Capture the cell that displays the provided text and extract its [X, Y] central coordinate. 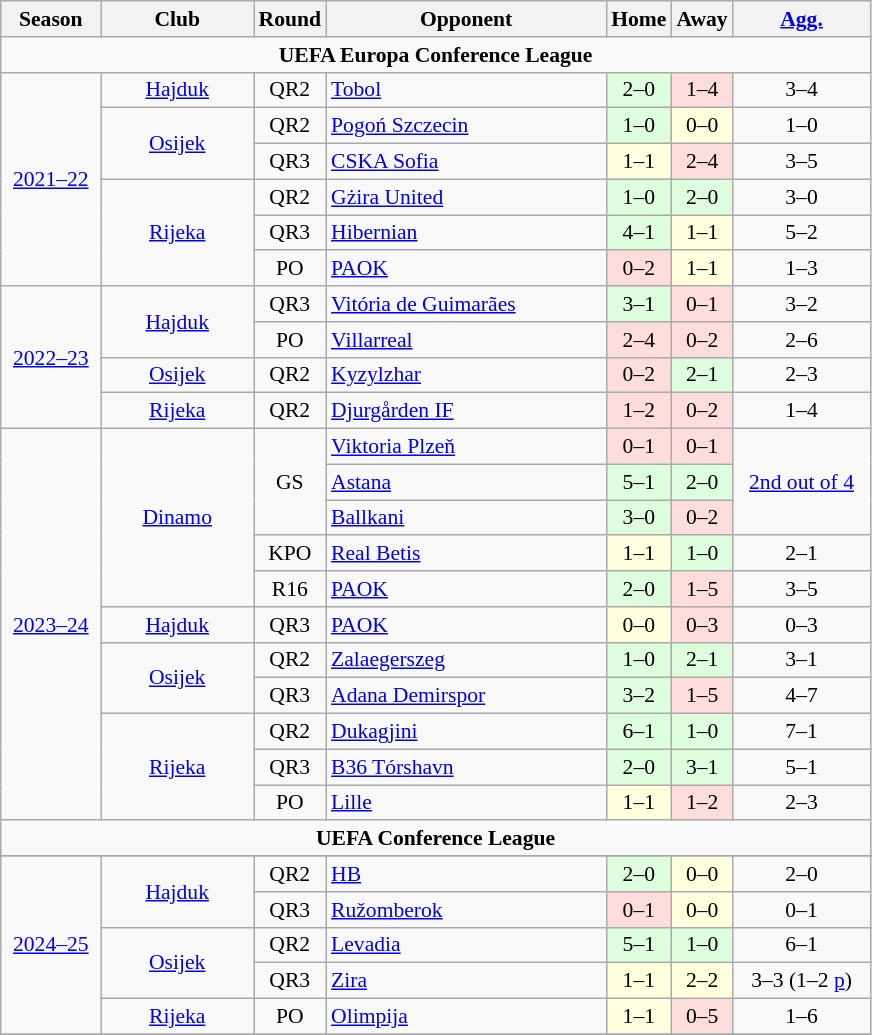
4–7 [802, 696]
Agg. [802, 19]
2–6 [802, 340]
Home [638, 19]
Astana [466, 482]
2024–25 [51, 945]
R16 [290, 589]
Lille [466, 803]
Vitória de Guimarães [466, 304]
HB [466, 874]
2–2 [702, 981]
Round [290, 19]
Away [702, 19]
Real Betis [466, 554]
3–3 (1–2 p) [802, 981]
Levadia [466, 945]
Dukagjini [466, 732]
2023–24 [51, 625]
Gżira United [466, 197]
Dinamo [178, 518]
2022–23 [51, 357]
Ballkani [466, 518]
2021–22 [51, 179]
Club [178, 19]
0–5 [702, 1017]
UEFA Conference League [436, 839]
CSKA Sofia [466, 162]
1–6 [802, 1017]
Olimpija [466, 1017]
Zalaegerszeg [466, 660]
Adana Demirspor [466, 696]
Season [51, 19]
Kyzylzhar [466, 375]
3–4 [802, 90]
B36 Tórshavn [466, 767]
2nd out of 4 [802, 482]
Hibernian [466, 233]
KPO [290, 554]
UEFA Europa Conference League [436, 55]
5–2 [802, 233]
Zira [466, 981]
Ružomberok [466, 910]
GS [290, 482]
1–3 [802, 269]
7–1 [802, 732]
4–1 [638, 233]
Pogoń Szczecin [466, 126]
Djurgården IF [466, 411]
Viktoria Plzeň [466, 447]
Villarreal [466, 340]
Opponent [466, 19]
Tobol [466, 90]
